Search for the cell housing the specified text and yield its [X, Y] center coordinate. 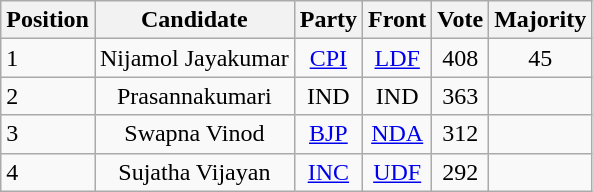
Party [328, 20]
Swapna Vinod [194, 134]
CPI [328, 58]
Vote [460, 20]
312 [460, 134]
45 [540, 58]
LDF [398, 58]
292 [460, 172]
3 [48, 134]
363 [460, 96]
Nijamol Jayakumar [194, 58]
4 [48, 172]
UDF [398, 172]
Position [48, 20]
INC [328, 172]
Sujatha Vijayan [194, 172]
2 [48, 96]
Prasannakumari [194, 96]
Majority [540, 20]
BJP [328, 134]
Front [398, 20]
NDA [398, 134]
408 [460, 58]
Candidate [194, 20]
1 [48, 58]
